Return (x, y) of the center of cell containing provided text 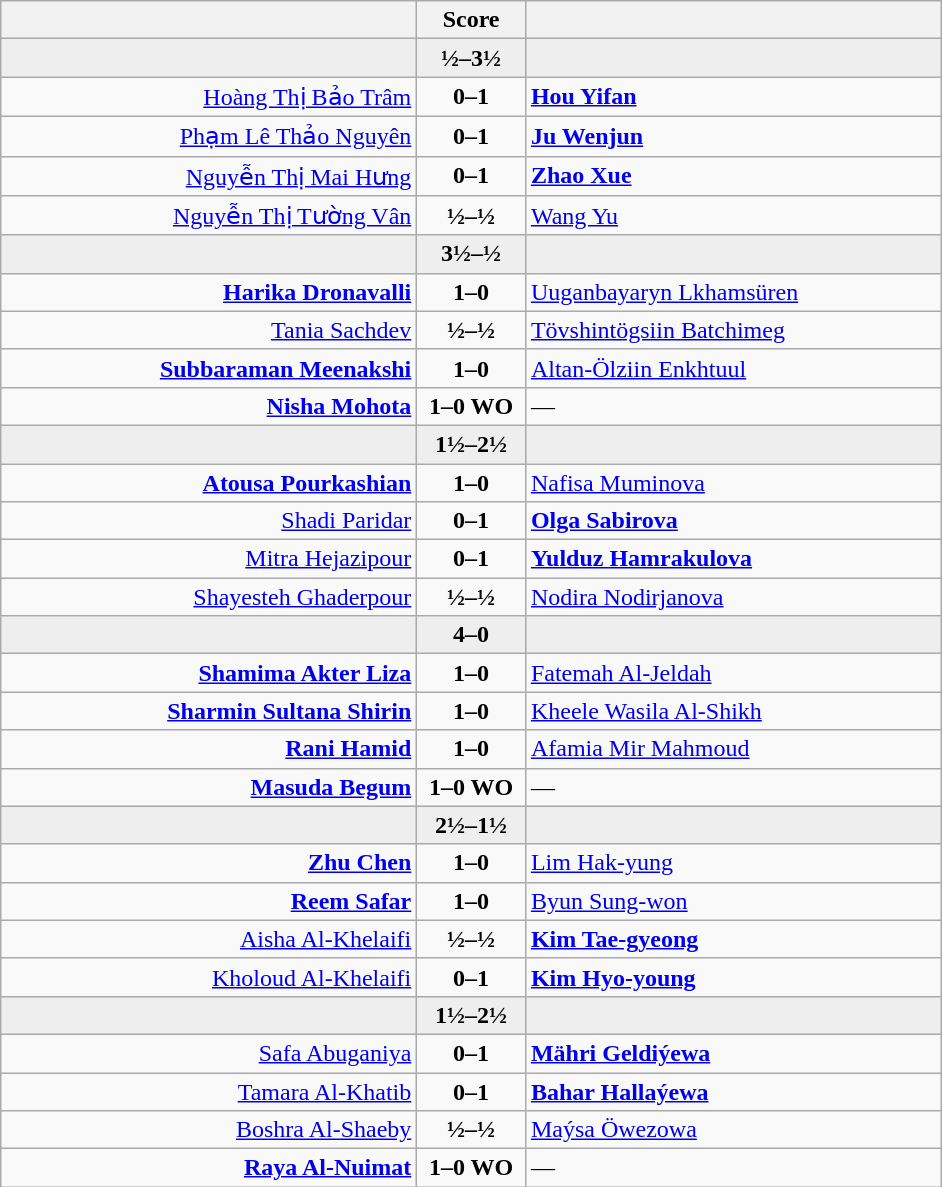
Masuda Begum (209, 787)
Subbaraman Meenakshi (209, 368)
Shamima Akter Liza (209, 673)
Mähri Geldiýewa (733, 1053)
Nodira Nodirjanova (733, 597)
Nisha Mohota (209, 406)
Maýsa Öwezowa (733, 1130)
Nafisa Muminova (733, 483)
Lim Hak-yung (733, 863)
Afamia Mir Mahmoud (733, 749)
Wang Yu (733, 216)
Shadi Paridar (209, 521)
Mitra Hejazipour (209, 559)
Fatemah Al-Jeldah (733, 673)
Byun Sung-won (733, 901)
Zhao Xue (733, 176)
Kim Tae-gyeong (733, 939)
Bahar Hallaýewa (733, 1091)
Hoàng Thị Bảo Trâm (209, 97)
Rani Hamid (209, 749)
Altan-Ölziin Enkhtuul (733, 368)
Reem Safar (209, 901)
3½–½ (472, 254)
Safa Abuganiya (209, 1053)
2½–1½ (472, 825)
Phạm Lê Thảo Nguyên (209, 136)
Atousa Pourkashian (209, 483)
Score (472, 20)
½–3½ (472, 58)
Kholoud Al-Khelaifi (209, 977)
Sharmin Sultana Shirin (209, 711)
Tania Sachdev (209, 330)
Aisha Al-Khelaifi (209, 939)
4–0 (472, 635)
Boshra Al-Shaeby (209, 1130)
Nguyễn Thị Mai Hưng (209, 176)
Yulduz Hamrakulova (733, 559)
Hou Yifan (733, 97)
Raya Al-Nuimat (209, 1168)
Kim Hyo-young (733, 977)
Harika Dronavalli (209, 292)
Zhu Chen (209, 863)
Kheele Wasila Al-Shikh (733, 711)
Olga Sabirova (733, 521)
Nguyễn Thị Tường Vân (209, 216)
Tamara Al-Khatib (209, 1091)
Ju Wenjun (733, 136)
Uuganbayaryn Lkhamsüren (733, 292)
Shayesteh Ghaderpour (209, 597)
Tövshintögsiin Batchimeg (733, 330)
